Extract the (X, Y) coordinate from the center of the cell holding the provided text.  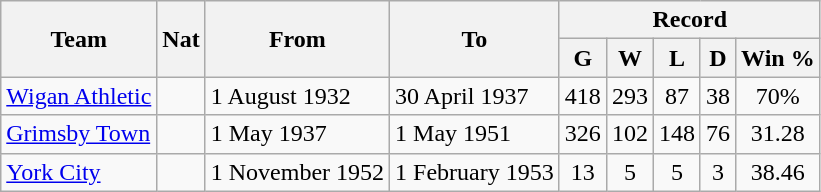
Grimsby Town (79, 134)
York City (79, 172)
102 (630, 134)
To (475, 39)
293 (630, 96)
L (676, 58)
326 (582, 134)
1 August 1932 (297, 96)
1 May 1951 (475, 134)
13 (582, 172)
Win % (778, 58)
3 (718, 172)
D (718, 58)
148 (676, 134)
Team (79, 39)
38 (718, 96)
87 (676, 96)
Record (690, 20)
G (582, 58)
From (297, 39)
76 (718, 134)
31.28 (778, 134)
Wigan Athletic (79, 96)
W (630, 58)
418 (582, 96)
1 February 1953 (475, 172)
1 November 1952 (297, 172)
1 May 1937 (297, 134)
70% (778, 96)
Nat (181, 39)
30 April 1937 (475, 96)
38.46 (778, 172)
